Determine the (x, y) coordinate at the center of the cell enclosing the given text.  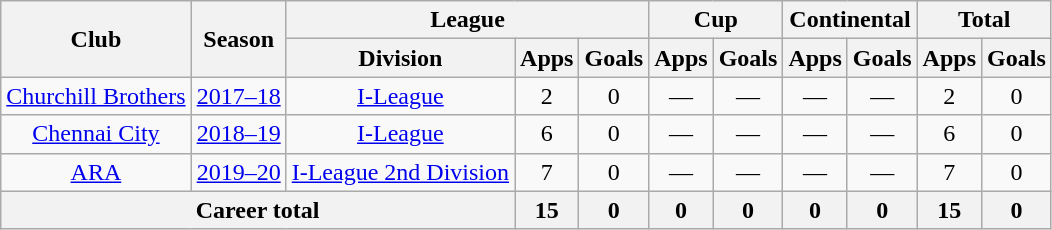
I-League 2nd Division (400, 172)
Season (238, 39)
Chennai City (96, 134)
2017–18 (238, 96)
Cup (716, 20)
Club (96, 39)
Career total (258, 210)
Churchill Brothers (96, 96)
ARA (96, 172)
Division (400, 58)
League (468, 20)
Continental (850, 20)
2018–19 (238, 134)
Total (984, 20)
2019–20 (238, 172)
